Scan for the cell matching the given text and deliver its (X, Y) coordinate at center. 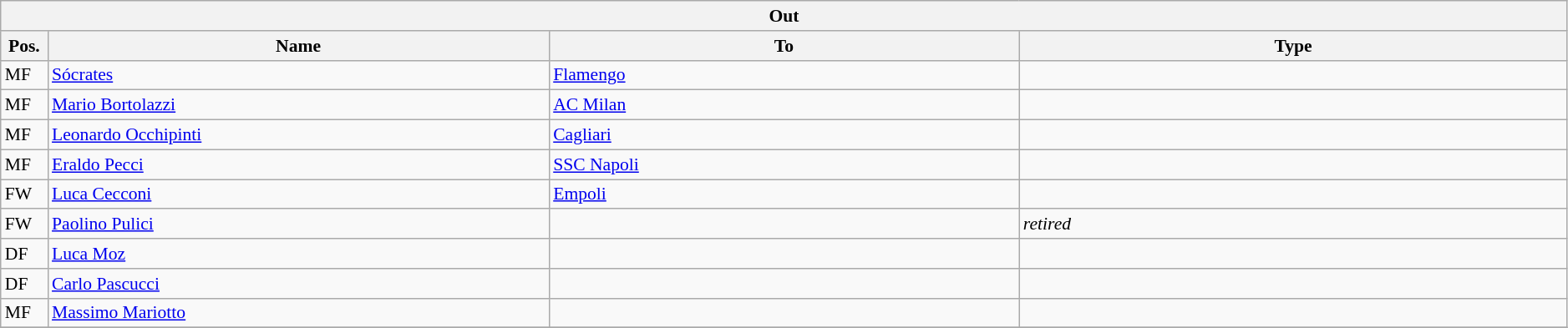
Luca Cecconi (298, 194)
Pos. (24, 46)
Carlo Pascucci (298, 284)
Name (298, 46)
AC Milan (784, 105)
Cagliari (784, 135)
Eraldo Pecci (298, 164)
Massimo Mariotto (298, 313)
Sócrates (298, 75)
To (784, 46)
SSC Napoli (784, 164)
Mario Bortolazzi (298, 105)
retired (1293, 225)
Out (784, 16)
Luca Moz (298, 254)
Flamengo (784, 75)
Type (1293, 46)
Leonardo Occhipinti (298, 135)
Empoli (784, 194)
Paolino Pulici (298, 225)
